Output the [x, y] coordinate of the center of the cell containing the given text.  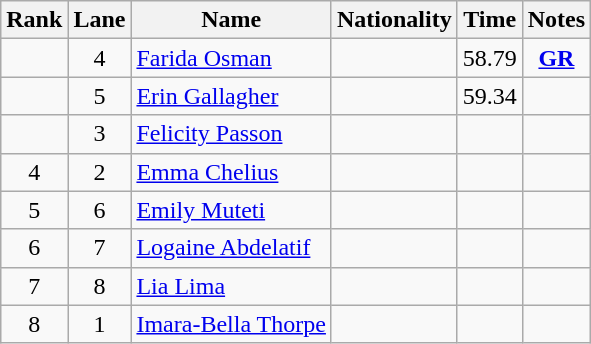
Lia Lima [232, 286]
Felicity Passon [232, 134]
Name [232, 20]
Nationality [394, 20]
58.79 [490, 58]
3 [100, 134]
Emma Chelius [232, 172]
Logaine Abdelatif [232, 248]
Farida Osman [232, 58]
Time [490, 20]
Erin Gallagher [232, 96]
Imara-Bella Thorpe [232, 324]
Emily Muteti [232, 210]
GR [556, 58]
2 [100, 172]
Lane [100, 20]
Rank [34, 20]
Notes [556, 20]
1 [100, 324]
59.34 [490, 96]
